Find where the given text appears and provide that cell's center as [X, Y] coordinate. 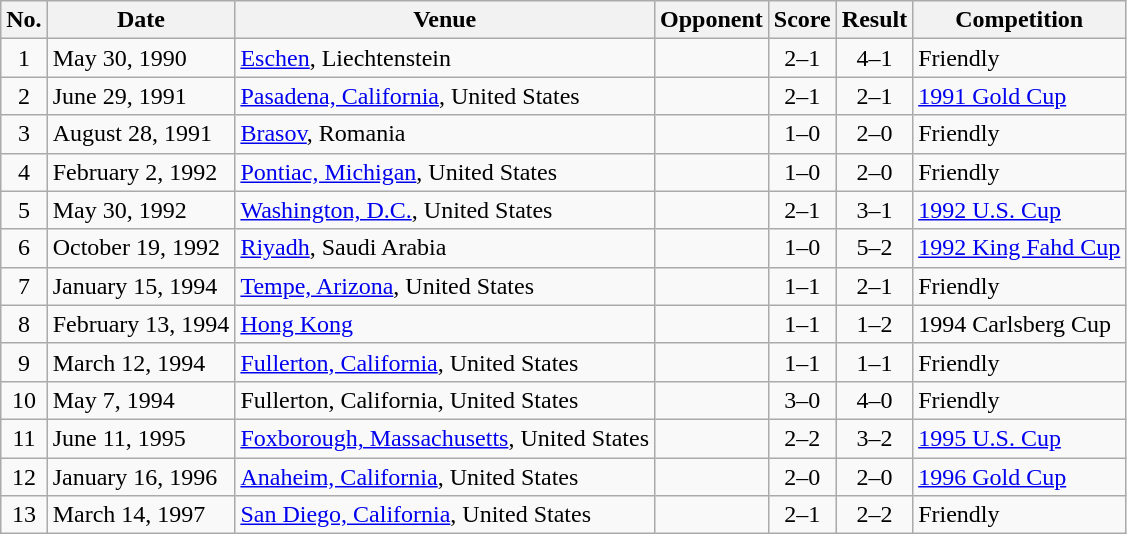
May 7, 1994 [141, 400]
3 [24, 134]
Foxborough, Massachusetts, United States [445, 438]
February 13, 1994 [141, 324]
4–0 [874, 400]
1994 Carlsberg Cup [1020, 324]
5 [24, 210]
12 [24, 477]
2 [24, 96]
7 [24, 286]
Competition [1020, 20]
Pasadena, California, United States [445, 96]
9 [24, 362]
1992 King Fahd Cup [1020, 248]
Washington, D.C., United States [445, 210]
June 29, 1991 [141, 96]
Eschen, Liechtenstein [445, 58]
Opponent [712, 20]
10 [24, 400]
Brasov, Romania [445, 134]
May 30, 1992 [141, 210]
3–1 [874, 210]
San Diego, California, United States [445, 515]
August 28, 1991 [141, 134]
4 [24, 172]
Anaheim, California, United States [445, 477]
October 19, 1992 [141, 248]
8 [24, 324]
Date [141, 20]
3–0 [802, 400]
1991 Gold Cup [1020, 96]
No. [24, 20]
Tempe, Arizona, United States [445, 286]
11 [24, 438]
February 2, 1992 [141, 172]
Hong Kong [445, 324]
Riyadh, Saudi Arabia [445, 248]
Venue [445, 20]
May 30, 1990 [141, 58]
January 16, 1996 [141, 477]
Pontiac, Michigan, United States [445, 172]
January 15, 1994 [141, 286]
March 12, 1994 [141, 362]
1–2 [874, 324]
1996 Gold Cup [1020, 477]
Score [802, 20]
4–1 [874, 58]
13 [24, 515]
March 14, 1997 [141, 515]
Result [874, 20]
3–2 [874, 438]
5–2 [874, 248]
June 11, 1995 [141, 438]
1995 U.S. Cup [1020, 438]
1992 U.S. Cup [1020, 210]
1 [24, 58]
6 [24, 248]
